Return the [x, y] coordinate for the center point of the cell that contains the specified text.  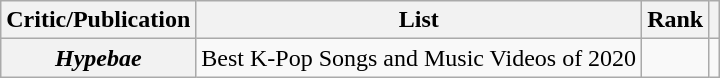
Critic/Publication [98, 20]
Rank [676, 20]
List [419, 20]
Best K-Pop Songs and Music Videos of 2020 [419, 58]
Hypebae [98, 58]
